Scan for the cell matching the given text and deliver its [X, Y] coordinate at center. 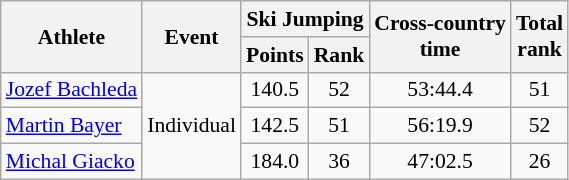
56:19.9 [440, 126]
36 [340, 162]
Ski Jumping [305, 19]
142.5 [275, 126]
53:44.4 [440, 90]
47:02.5 [440, 162]
Michal Giacko [72, 162]
Event [192, 36]
Martin Bayer [72, 126]
Athlete [72, 36]
Individual [192, 126]
184.0 [275, 162]
Cross-country time [440, 36]
Jozef Bachleda [72, 90]
Rank [340, 55]
Points [275, 55]
140.5 [275, 90]
26 [540, 162]
Total rank [540, 36]
